From the cell containing the given text, extract its center point as (X, Y) coordinate. 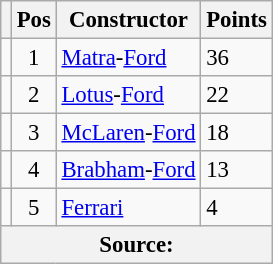
Constructor (128, 20)
36 (236, 58)
Lotus-Ford (128, 95)
3 (34, 133)
5 (34, 208)
22 (236, 95)
Pos (34, 20)
Ferrari (128, 208)
Source: (136, 245)
13 (236, 170)
18 (236, 133)
McLaren-Ford (128, 133)
Brabham-Ford (128, 170)
Matra-Ford (128, 58)
1 (34, 58)
Points (236, 20)
2 (34, 95)
